Locate the cell with the specified text and output its (X, Y) center coordinate. 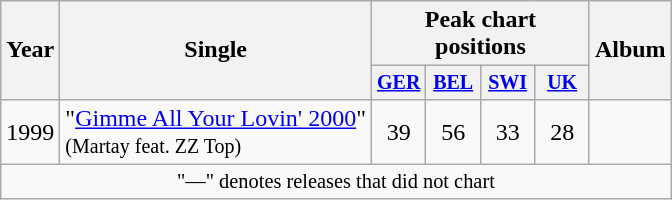
Album (630, 50)
GER (398, 82)
Year (30, 50)
28 (562, 132)
39 (398, 132)
56 (453, 132)
BEL (453, 82)
Single (216, 50)
33 (507, 132)
SWI (507, 82)
Peak chart positions (480, 34)
"—" denotes releases that did not chart (336, 181)
1999 (30, 132)
"Gimme All Your Lovin' 2000" (Martay feat. ZZ Top) (216, 132)
UK (562, 82)
